Determine the (x, y) coordinate at the center of the cell enclosing the given text.  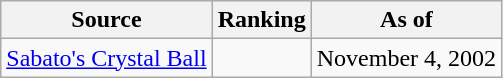
Sabato's Crystal Ball (106, 58)
Source (106, 20)
November 4, 2002 (406, 58)
Ranking (262, 20)
As of (406, 20)
